Provide the (X, Y) coordinate of the cell's center where the given text is located.  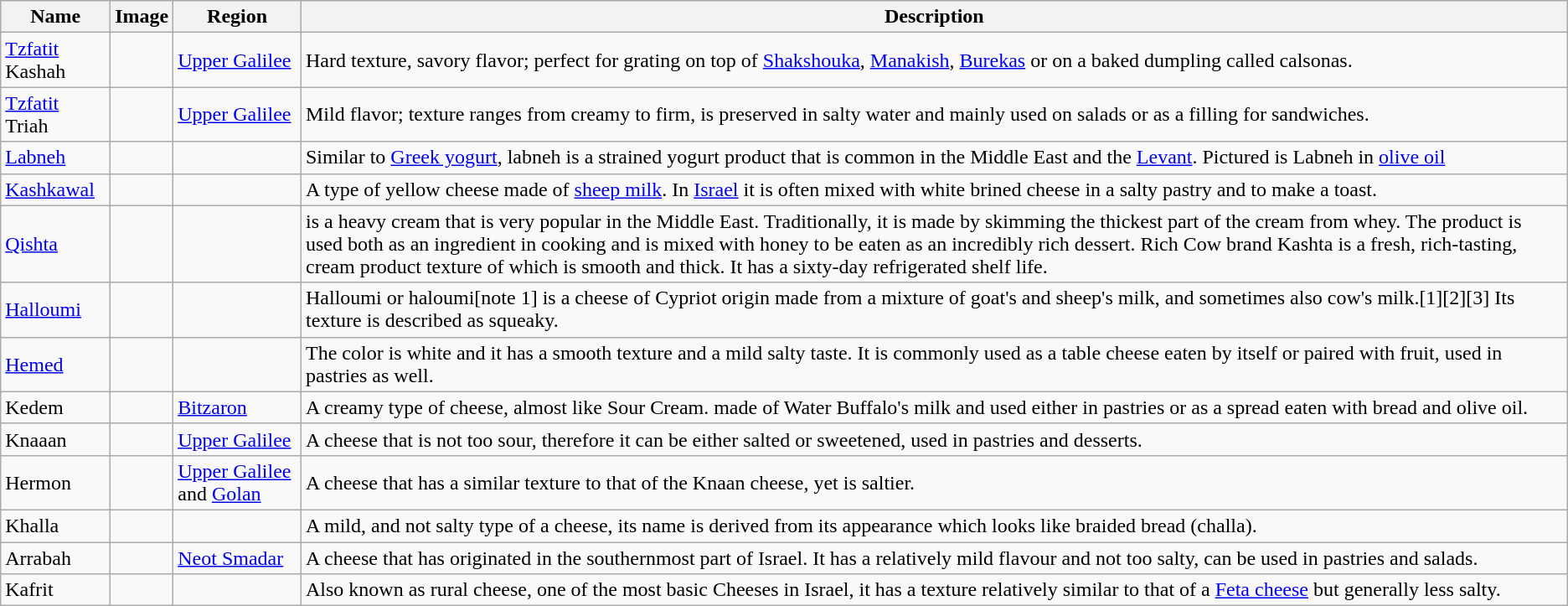
Labneh (55, 158)
Region (238, 17)
Name (55, 17)
Tzfatit Kashah (55, 60)
A mild, and not salty type of a cheese, its name is derived from its appearance which looks like braided bread (challa). (934, 526)
Hemed (55, 364)
A cheese that is not too sour, therefore it can be either salted or sweetened, used in pastries and desserts. (934, 439)
Khalla (55, 526)
Qishta (55, 244)
Arrabah (55, 557)
Similar to Greek yogurt, labneh is a strained yogurt product that is common in the Middle East and the Levant. Pictured is Labneh in olive oil (934, 158)
Kafrit (55, 590)
Mild flavor; texture ranges from creamy to firm, is preserved in salty water and mainly used on salads or as a filling for sandwiches. (934, 114)
A type of yellow cheese made of sheep milk. In Israel it is often mixed with white brined cheese in a salty pastry and to make a toast. (934, 189)
Upper Galilee and Golan (238, 483)
Kedem (55, 407)
Neot Smadar (238, 557)
Kashkawal (55, 189)
Description (934, 17)
A cheese that has a similar texture to that of the Knaan cheese, yet is saltier. (934, 483)
Halloumi (55, 310)
Hermon (55, 483)
Knaaan (55, 439)
Tzfatit Triah (55, 114)
Bitzaron (238, 407)
Hard texture, savory flavor; perfect for grating on top of Shakshouka, Manakish, Burekas or on a baked dumpling called calsonas. (934, 60)
Image (142, 17)
